Return the (x, y) coordinate for the center point of the cell that contains the specified text.  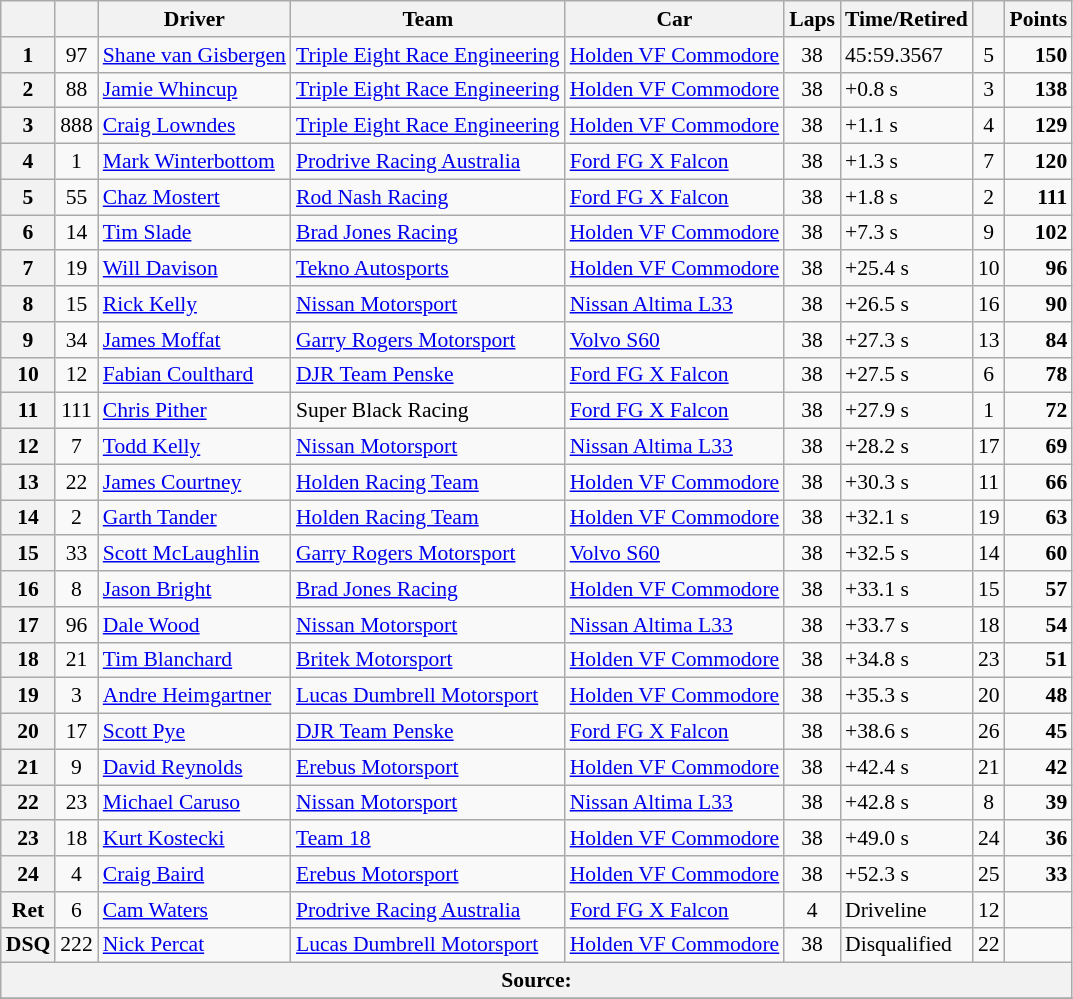
Will Davison (194, 269)
David Reynolds (194, 767)
69 (1039, 447)
888 (76, 126)
222 (76, 945)
Todd Kelly (194, 447)
+27.5 s (906, 375)
Shane van Gisbergen (194, 55)
Laps (812, 19)
66 (1039, 482)
+1.1 s (906, 126)
34 (76, 340)
25 (989, 874)
Jason Bright (194, 589)
Disqualified (906, 945)
+33.7 s (906, 625)
Fabian Coulthard (194, 375)
Team (428, 19)
+28.2 s (906, 447)
138 (1039, 90)
42 (1039, 767)
+32.1 s (906, 518)
Jamie Whincup (194, 90)
26 (989, 732)
45 (1039, 732)
Scott Pye (194, 732)
102 (1039, 233)
57 (1039, 589)
Craig Baird (194, 874)
+38.6 s (906, 732)
120 (1039, 162)
+30.3 s (906, 482)
DSQ (28, 945)
Cam Waters (194, 910)
150 (1039, 55)
+25.4 s (906, 269)
97 (76, 55)
Tim Blanchard (194, 660)
Nick Percat (194, 945)
Tekno Autosports (428, 269)
90 (1039, 304)
James Courtney (194, 482)
Ret (28, 910)
+33.1 s (906, 589)
+42.4 s (906, 767)
36 (1039, 839)
+52.3 s (906, 874)
Source: (537, 981)
+34.8 s (906, 660)
+1.3 s (906, 162)
Driver (194, 19)
Chaz Mostert (194, 197)
Chris Pither (194, 411)
Rod Nash Racing (428, 197)
Car (675, 19)
39 (1039, 803)
+32.5 s (906, 554)
Kurt Kostecki (194, 839)
+7.3 s (906, 233)
+27.3 s (906, 340)
Time/Retired (906, 19)
48 (1039, 696)
James Moffat (194, 340)
Mark Winterbottom (194, 162)
78 (1039, 375)
+35.3 s (906, 696)
Garth Tander (194, 518)
Points (1039, 19)
+49.0 s (906, 839)
54 (1039, 625)
+26.5 s (906, 304)
Super Black Racing (428, 411)
Dale Wood (194, 625)
63 (1039, 518)
60 (1039, 554)
129 (1039, 126)
Team 18 (428, 839)
Andre Heimgartner (194, 696)
Craig Lowndes (194, 126)
Driveline (906, 910)
55 (76, 197)
+27.9 s (906, 411)
Rick Kelly (194, 304)
72 (1039, 411)
+42.8 s (906, 803)
Britek Motorsport (428, 660)
Tim Slade (194, 233)
45:59.3567 (906, 55)
+0.8 s (906, 90)
84 (1039, 340)
Michael Caruso (194, 803)
51 (1039, 660)
+1.8 s (906, 197)
Scott McLaughlin (194, 554)
88 (76, 90)
